Find where the given text appears and provide that cell's center as [x, y] coordinate. 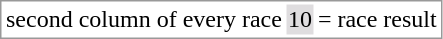
second column of every race [144, 19]
10 [300, 19]
= race result [377, 19]
